Pinpoint the cell where the given text exists, returning its [X, Y] midpoint coordinate. 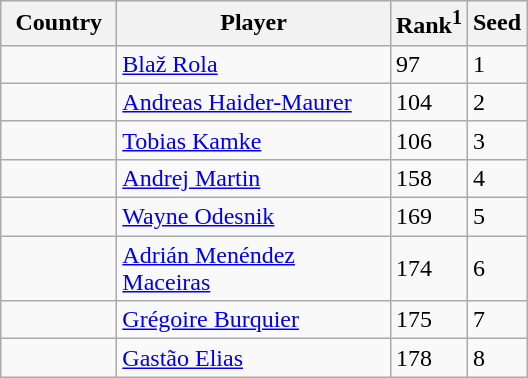
Andreas Haider-Maurer [254, 102]
Adrián Menéndez Maceiras [254, 268]
97 [428, 64]
1 [496, 64]
Player [254, 24]
Gastão Elias [254, 358]
6 [496, 268]
3 [496, 140]
Tobias Kamke [254, 140]
5 [496, 217]
178 [428, 358]
Andrej Martin [254, 178]
2 [496, 102]
Blaž Rola [254, 64]
175 [428, 320]
4 [496, 178]
Seed [496, 24]
Wayne Odesnik [254, 217]
104 [428, 102]
Grégoire Burquier [254, 320]
169 [428, 217]
Rank1 [428, 24]
Country [59, 24]
8 [496, 358]
174 [428, 268]
106 [428, 140]
158 [428, 178]
7 [496, 320]
